Determine the [x, y] coordinate at the center of the cell enclosing the given text.  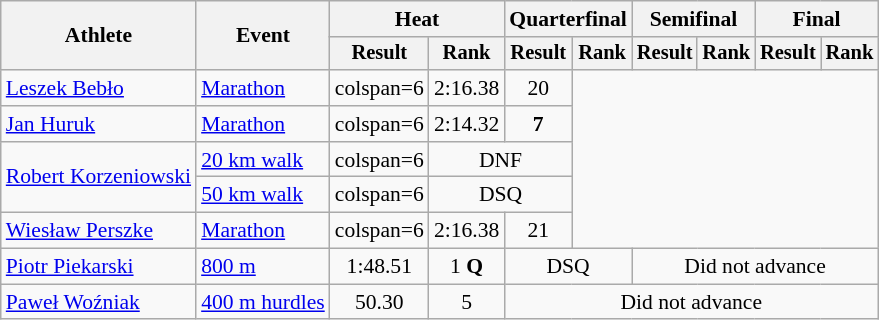
Paweł Woźniak [98, 302]
800 m [263, 267]
Jan Huruk [98, 124]
Piotr Piekarski [98, 267]
20 km walk [263, 160]
Wiesław Perszke [98, 231]
1 Q [466, 267]
DNF [500, 160]
5 [466, 302]
Semifinal [694, 19]
Heat [418, 19]
Quarterfinal [568, 19]
Final [816, 19]
1:48.51 [380, 267]
Event [263, 36]
400 m hurdles [263, 302]
Robert Korzeniowski [98, 178]
20 [538, 88]
21 [538, 231]
2:14.32 [466, 124]
7 [538, 124]
50.30 [380, 302]
50 km walk [263, 195]
Athlete [98, 36]
Leszek Bebło [98, 88]
